For the text-containing cell, return its midpoint in [X, Y] coordinate format. 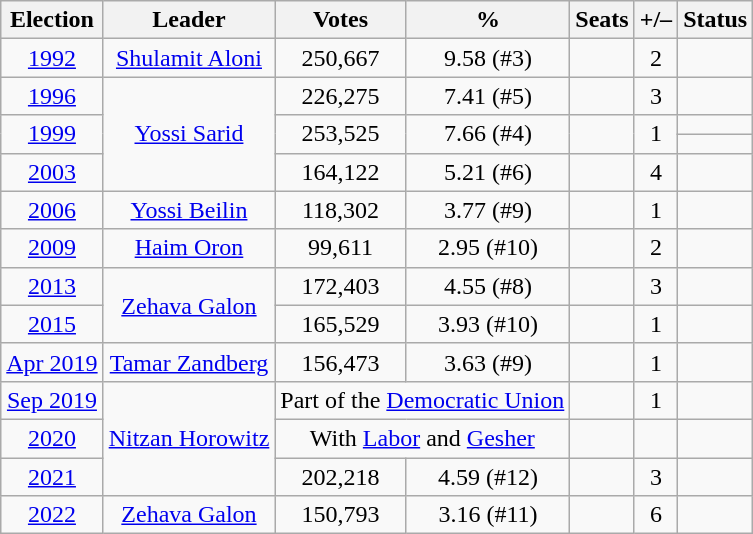
2015 [52, 324]
1992 [52, 58]
1999 [52, 134]
1996 [52, 96]
% [488, 20]
202,218 [340, 477]
3.63 (#9) [488, 362]
Status [716, 20]
172,403 [340, 286]
2020 [52, 438]
250,667 [340, 58]
3.93 (#10) [488, 324]
9.58 (#3) [488, 58]
2013 [52, 286]
2.95 (#10) [488, 248]
99,611 [340, 248]
226,275 [340, 96]
253,525 [340, 134]
Haim Oron [189, 248]
With Labor and Gesher [422, 438]
Leader [189, 20]
2021 [52, 477]
Yossi Sarid [189, 134]
3.77 (#9) [488, 210]
164,122 [340, 172]
2009 [52, 248]
4.55 (#8) [488, 286]
6 [656, 515]
Votes [340, 20]
156,473 [340, 362]
2003 [52, 172]
4 [656, 172]
4.59 (#12) [488, 477]
Part of the Democratic Union [422, 400]
Nitzan Horowitz [189, 438]
118,302 [340, 210]
Election [52, 20]
Yossi Beilin [189, 210]
Apr 2019 [52, 362]
7.66 (#4) [488, 134]
Tamar Zandberg [189, 362]
150,793 [340, 515]
165,529 [340, 324]
2006 [52, 210]
2022 [52, 515]
Shulamit Aloni [189, 58]
Sep 2019 [52, 400]
5.21 (#6) [488, 172]
Seats [602, 20]
3.16 (#11) [488, 515]
+/– [656, 20]
7.41 (#5) [488, 96]
